Identify which cell holds the provided text, then report its [x, y] central coordinate. 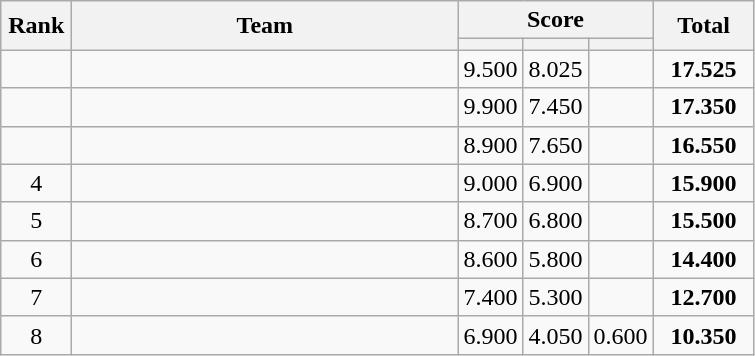
Score [556, 20]
9.500 [490, 69]
5.300 [556, 297]
8.700 [490, 221]
5 [36, 221]
9.000 [490, 183]
17.350 [704, 107]
15.900 [704, 183]
0.600 [620, 335]
8 [36, 335]
12.700 [704, 297]
Rank [36, 26]
16.550 [704, 145]
9.900 [490, 107]
10.350 [704, 335]
7 [36, 297]
5.800 [556, 259]
17.525 [704, 69]
15.500 [704, 221]
8.600 [490, 259]
7.450 [556, 107]
4.050 [556, 335]
14.400 [704, 259]
6.800 [556, 221]
7.400 [490, 297]
7.650 [556, 145]
8.900 [490, 145]
8.025 [556, 69]
Total [704, 26]
4 [36, 183]
Team [265, 26]
6 [36, 259]
